Identify which cell holds the provided text, then report its [X, Y] central coordinate. 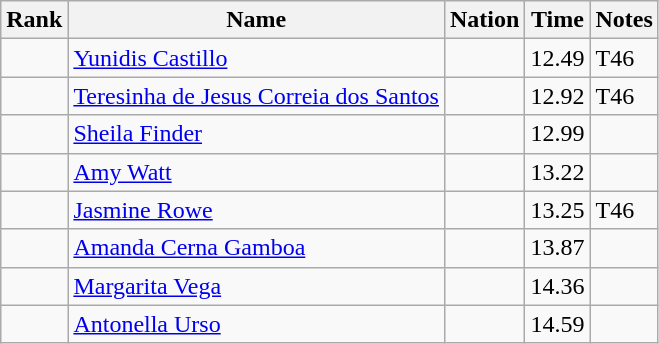
14.59 [558, 324]
Rank [34, 20]
12.49 [558, 58]
Time [558, 20]
14.36 [558, 286]
12.99 [558, 134]
13.25 [558, 210]
12.92 [558, 96]
Amy Watt [256, 172]
Margarita Vega [256, 286]
Notes [624, 20]
Amanda Cerna Gamboa [256, 248]
13.22 [558, 172]
Antonella Urso [256, 324]
Name [256, 20]
Jasmine Rowe [256, 210]
Teresinha de Jesus Correia dos Santos [256, 96]
Nation [484, 20]
Yunidis Castillo [256, 58]
13.87 [558, 248]
Sheila Finder [256, 134]
